Search for the cell housing the specified text and yield its [X, Y] center coordinate. 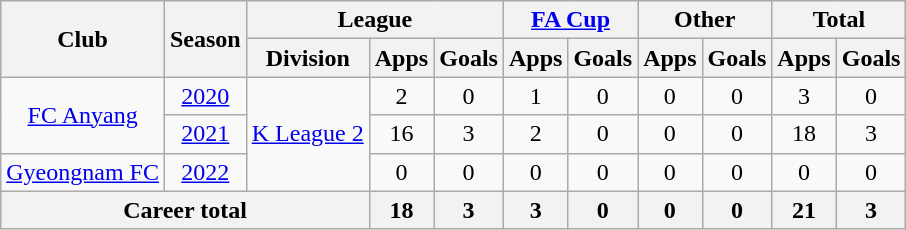
Club [83, 39]
League [374, 20]
2021 [205, 134]
2022 [205, 172]
FC Anyang [83, 115]
1 [535, 96]
Gyeongnam FC [83, 172]
Other [705, 20]
Division [308, 58]
Season [205, 39]
FA Cup [570, 20]
16 [401, 134]
Total [839, 20]
K League 2 [308, 134]
Career total [186, 210]
21 [804, 210]
2020 [205, 96]
